Detect which cell encompasses the target text, then output its (x, y) center coordinate. 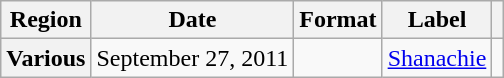
Label (437, 20)
Shanachie (437, 58)
Format (338, 20)
Date (192, 20)
Various (46, 58)
Region (46, 20)
September 27, 2011 (192, 58)
